Return the (X, Y) coordinate for the center point of the cell that contains the specified text.  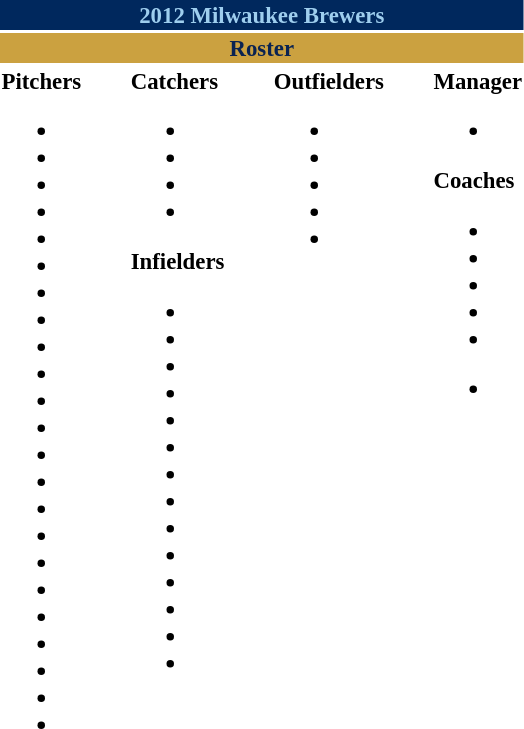
2012 Milwaukee Brewers (262, 15)
Roster (262, 48)
